Capture the cell that displays the provided text and extract its [x, y] central coordinate. 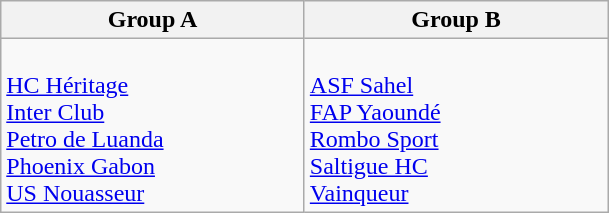
Group A [153, 20]
Group B [456, 20]
HC Héritage Inter Club Petro de Luanda Phoenix Gabon US Nouasseur [153, 126]
ASF Sahel FAP Yaoundé Rombo Sport Saltigue HC Vainqueur [456, 126]
